Pinpoint the cell where the given text exists, returning its [x, y] midpoint coordinate. 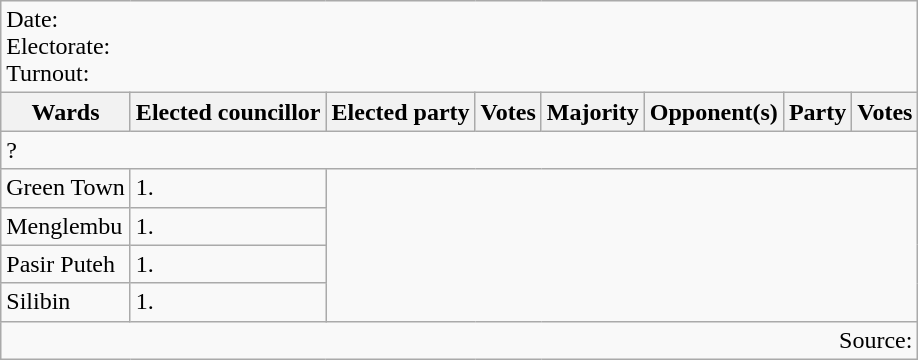
Green Town [66, 188]
Menglembu [66, 226]
Pasir Puteh [66, 264]
Opponent(s) [714, 112]
Date: Electorate: Turnout: [460, 47]
Party [817, 112]
Silibin [66, 302]
Majority [592, 112]
Source: [460, 340]
Wards [66, 112]
Elected party [400, 112]
? [460, 150]
Elected councillor [228, 112]
